Pinpoint the cell where the given text exists, returning its [X, Y] midpoint coordinate. 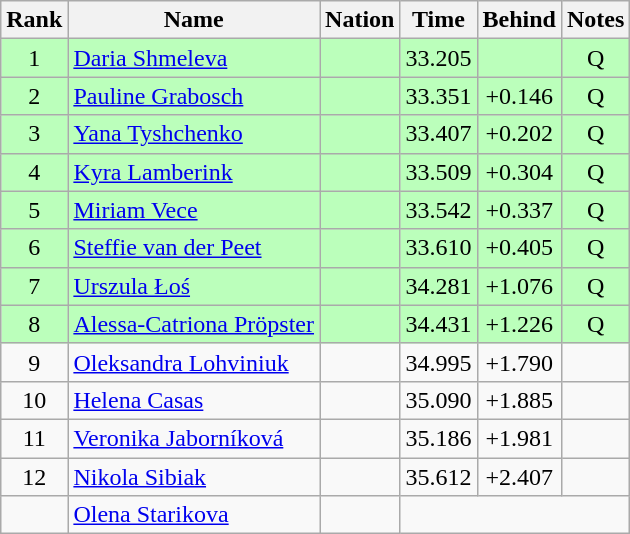
+1.885 [519, 400]
+0.146 [519, 96]
33.351 [438, 96]
9 [34, 362]
Nikola Sibiak [194, 477]
Time [438, 20]
Rank [34, 20]
+2.407 [519, 477]
+0.405 [519, 248]
Olena Starikova [194, 515]
34.431 [438, 324]
Notes [595, 20]
Yana Tyshchenko [194, 134]
Behind [519, 20]
Miriam Vece [194, 210]
+1.981 [519, 438]
Helena Casas [194, 400]
Kyra Lamberink [194, 172]
33.205 [438, 58]
8 [34, 324]
35.090 [438, 400]
Veronika Jaborníková [194, 438]
+0.304 [519, 172]
+1.226 [519, 324]
+1.076 [519, 286]
35.612 [438, 477]
34.995 [438, 362]
Urszula Łoś [194, 286]
3 [34, 134]
5 [34, 210]
12 [34, 477]
35.186 [438, 438]
Name [194, 20]
33.542 [438, 210]
2 [34, 96]
Oleksandra Lohviniuk [194, 362]
7 [34, 286]
11 [34, 438]
Steffie van der Peet [194, 248]
Alessa-Catriona Pröpster [194, 324]
34.281 [438, 286]
6 [34, 248]
33.509 [438, 172]
Pauline Grabosch [194, 96]
1 [34, 58]
33.610 [438, 248]
Nation [360, 20]
4 [34, 172]
+0.337 [519, 210]
Daria Shmeleva [194, 58]
33.407 [438, 134]
+0.202 [519, 134]
10 [34, 400]
+1.790 [519, 362]
